Output the [X, Y] coordinate of the center of the cell containing the given text.  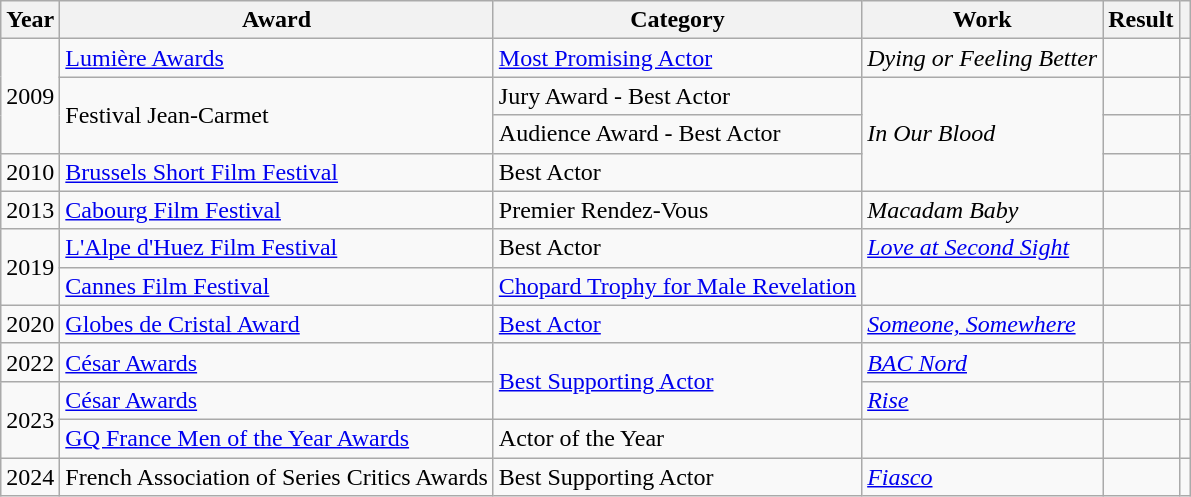
Award [276, 20]
Work [982, 20]
Chopard Trophy for Male Revelation [677, 286]
2009 [30, 96]
In Our Blood [982, 134]
Fiasco [982, 477]
2019 [30, 267]
Category [677, 20]
Dying or Feeling Better [982, 58]
Result [1141, 20]
Audience Award - Best Actor [677, 134]
Macadam Baby [982, 210]
2010 [30, 172]
Globes de Cristal Award [276, 324]
2022 [30, 362]
2013 [30, 210]
2020 [30, 324]
Most Promising Actor [677, 58]
L'Alpe d'Huez Film Festival [276, 248]
Actor of the Year [677, 438]
Rise [982, 400]
Brussels Short Film Festival [276, 172]
Cannes Film Festival [276, 286]
Year [30, 20]
Lumière Awards [276, 58]
Jury Award - Best Actor [677, 96]
2023 [30, 419]
BAC Nord [982, 362]
Premier Rendez-Vous [677, 210]
Festival Jean-Carmet [276, 115]
GQ France Men of the Year Awards [276, 438]
Someone, Somewhere [982, 324]
Love at Second Sight [982, 248]
French Association of Series Critics Awards [276, 477]
2024 [30, 477]
Cabourg Film Festival [276, 210]
